Locate the cell with the specified text and output its (x, y) center coordinate. 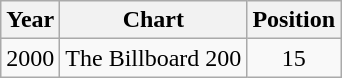
Position (294, 20)
Chart (154, 20)
15 (294, 58)
2000 (30, 58)
The Billboard 200 (154, 58)
Year (30, 20)
